For the text-containing cell, return its midpoint in [x, y] coordinate format. 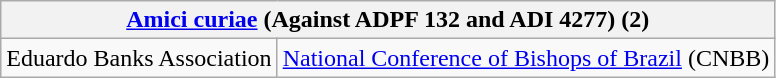
Amici curiae (Against ADPF 132 and ADI 4277) (2) [388, 20]
Eduardo Banks Association [139, 58]
National Conference of Bishops of Brazil (CNBB) [526, 58]
